Provide the [X, Y] coordinate of the cell's center where the given text is located.  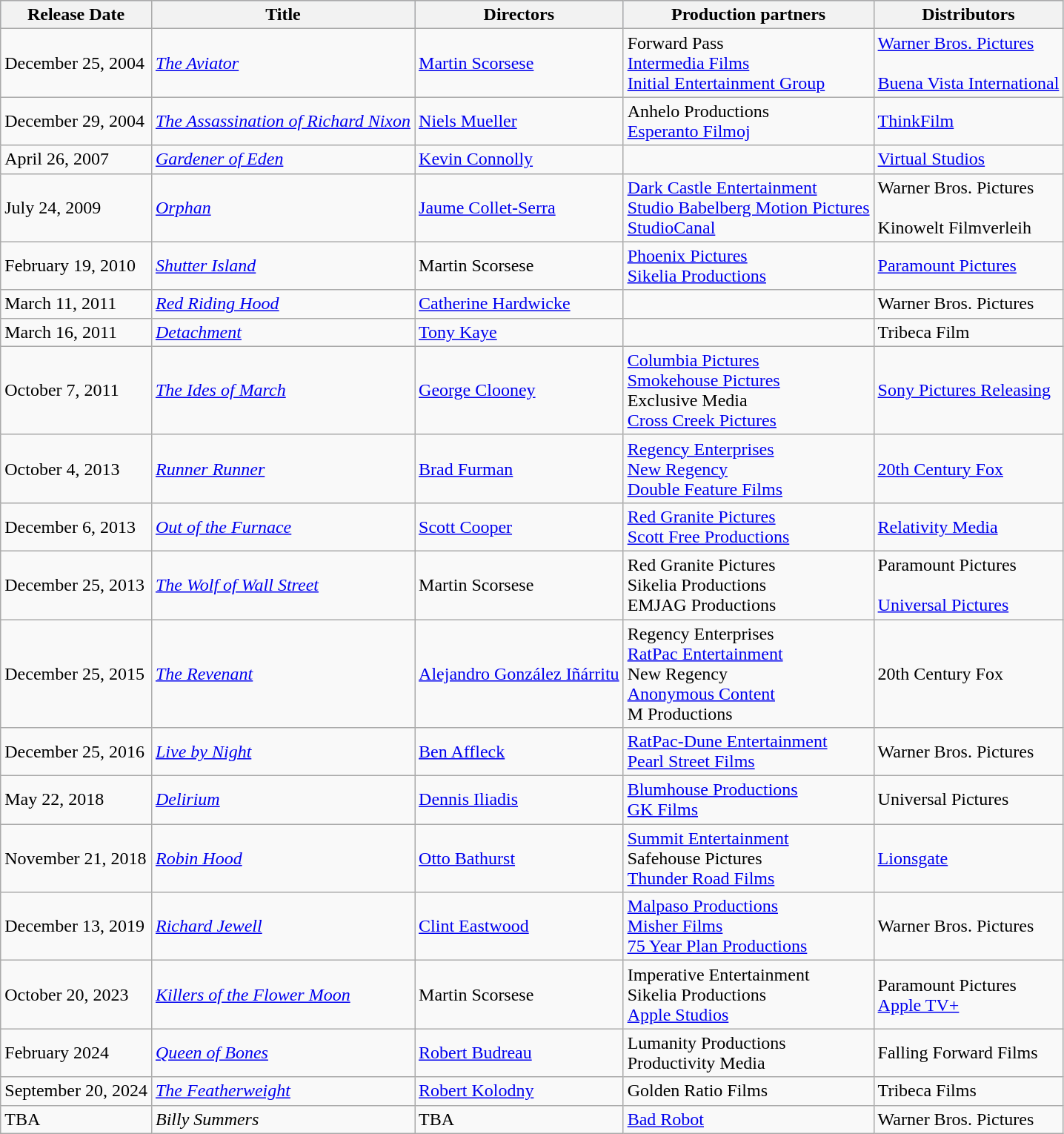
March 11, 2011 [76, 304]
RatPac-Dune EntertainmentPearl Street Films [748, 752]
Warner Bros. PicturesKinowelt Filmverleih [968, 208]
Out of the Furnace [283, 526]
December 13, 2019 [76, 926]
Regency EnterprisesRatPac EntertainmentNew RegencyAnonymous ContentM Productions [748, 674]
Billy Summers [283, 1119]
February 2024 [76, 1052]
Alejandro González Iñárritu [519, 674]
Runner Runner [283, 468]
October 20, 2023 [76, 995]
Red Granite PicturesSikelia ProductionsEMJAG Productions [748, 585]
November 21, 2018 [76, 858]
The Ides of March [283, 390]
Directors [519, 15]
Forward PassIntermedia FilmsInitial Entertainment Group [748, 63]
Falling Forward Films [968, 1052]
Detachment [283, 332]
The Featherweight [283, 1091]
Virtual Studios [968, 159]
Catherine Hardwicke [519, 304]
Release Date [76, 15]
Paramount PicturesUniversal Pictures [968, 585]
Red Riding Hood [283, 304]
Clint Eastwood [519, 926]
Paramount Pictures [968, 265]
Robin Hood [283, 858]
Columbia PicturesSmokehouse PicturesExclusive MediaCross Creek Pictures [748, 390]
Imperative EntertainmentSikelia ProductionsApple Studios [748, 995]
Richard Jewell [283, 926]
Relativity Media [968, 526]
February 19, 2010 [76, 265]
Production partners [748, 15]
Dennis Iliadis [519, 800]
March 16, 2011 [76, 332]
Dark Castle EntertainmentStudio Babelberg Motion PicturesStudioCanal [748, 208]
Bad Robot [748, 1119]
George Clooney [519, 390]
Lionsgate [968, 858]
Scott Cooper [519, 526]
Anhelo ProductionsEsperanto Filmoj [748, 122]
Tribeca Films [968, 1091]
May 22, 2018 [76, 800]
The Revenant [283, 674]
ThinkFilm [968, 122]
December 25, 2013 [76, 585]
Tony Kaye [519, 332]
Niels Mueller [519, 122]
October 7, 2011 [76, 390]
Gardener of Eden [283, 159]
December 6, 2013 [76, 526]
Red Granite PicturesScott Free Productions [748, 526]
Paramount PicturesApple TV+ [968, 995]
December 25, 2004 [76, 63]
Robert Budreau [519, 1052]
December 25, 2015 [76, 674]
The Assassination of Richard Nixon [283, 122]
Warner Bros. PicturesBuena Vista International [968, 63]
Regency EnterprisesNew RegencyDouble Feature Films [748, 468]
Malpaso ProductionsMisher Films75 Year Plan Productions [748, 926]
October 4, 2013 [76, 468]
Ben Affleck [519, 752]
Universal Pictures [968, 800]
Otto Bathurst [519, 858]
Orphan [283, 208]
Phoenix PicturesSikelia Productions [748, 265]
The Aviator [283, 63]
July 24, 2009 [76, 208]
Brad Furman [519, 468]
Sony Pictures Releasing [968, 390]
Shutter Island [283, 265]
December 29, 2004 [76, 122]
Kevin Connolly [519, 159]
Killers of the Flower Moon [283, 995]
Title [283, 15]
Golden Ratio Films [748, 1091]
Robert Kolodny [519, 1091]
Queen of Bones [283, 1052]
Lumanity ProductionsProductivity Media [748, 1052]
Summit EntertainmentSafehouse PicturesThunder Road Films [748, 858]
September 20, 2024 [76, 1091]
Jaume Collet-Serra [519, 208]
Live by Night [283, 752]
Delirium [283, 800]
The Wolf of Wall Street [283, 585]
April 26, 2007 [76, 159]
Distributors [968, 15]
Tribeca Film [968, 332]
Blumhouse ProductionsGK Films [748, 800]
December 25, 2016 [76, 752]
